Provide the (x, y) coordinate of the cell's center where the given text is located.  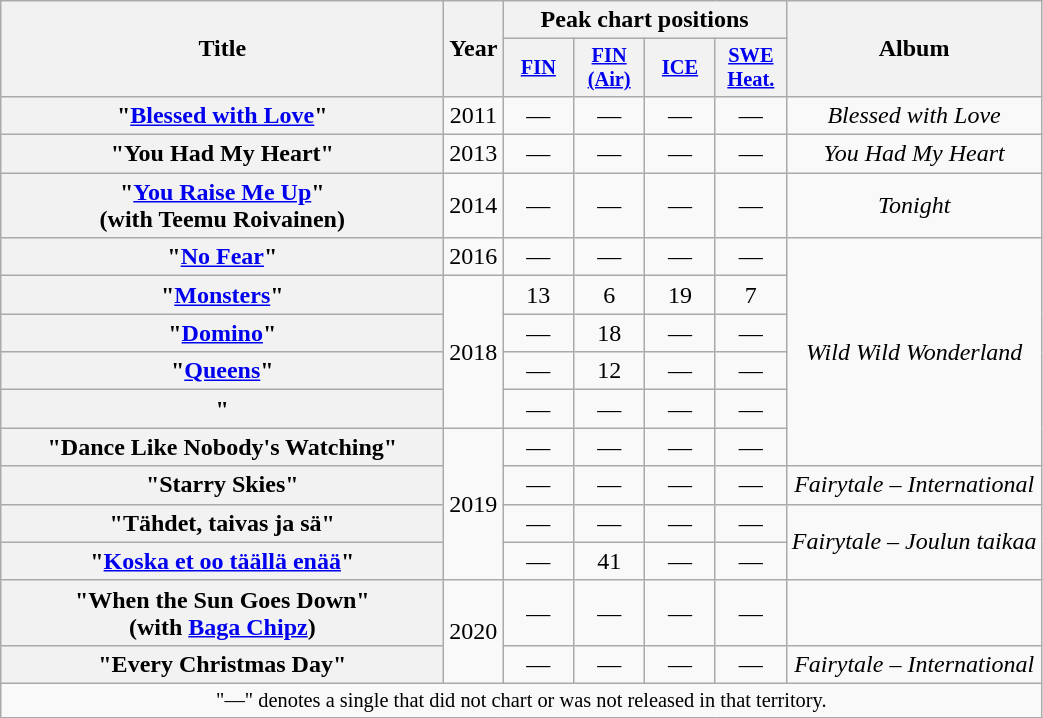
"Queens" (222, 371)
2016 (474, 257)
Album (914, 49)
Wild Wild Wonderland (914, 352)
"No Fear" (222, 257)
2014 (474, 206)
ICE (680, 68)
"Tähdet, taivas ja sä" (222, 523)
18 (610, 333)
SWEHeat. (750, 68)
41 (610, 561)
2020 (474, 632)
You Had My Heart (914, 154)
FIN (538, 68)
19 (680, 295)
Year (474, 49)
"You Raise Me Up"(with Teemu Roivainen) (222, 206)
"Dance Like Nobody's Watching" (222, 447)
2018 (474, 352)
FIN (Air) (610, 68)
13 (538, 295)
"Monsters" (222, 295)
"Blessed with Love" (222, 115)
2011 (474, 115)
"Starry Skies" (222, 485)
"Domino" (222, 333)
"When the Sun Goes Down"(with Baga Chipz) (222, 612)
Title (222, 49)
12 (610, 371)
"You Had My Heart" (222, 154)
Tonight (914, 206)
Fairytale – Joulun taikaa (914, 542)
"Koska et oo täällä enää" (222, 561)
"—" denotes a single that did not chart or was not released in that territory. (522, 700)
Blessed with Love (914, 115)
Peak chart positions (644, 20)
"Every Christmas Day" (222, 664)
2019 (474, 504)
" (222, 409)
7 (750, 295)
2013 (474, 154)
6 (610, 295)
